Return (X, Y) of the center of cell containing provided text 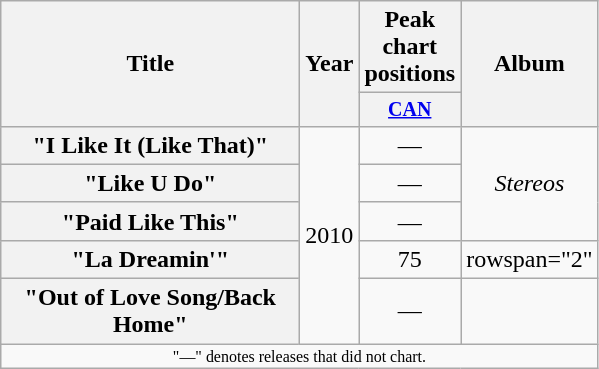
"Out of Love Song/Back Home" (150, 312)
"La Dreamin'" (150, 259)
CAN (410, 110)
Title (150, 64)
"Like U Do" (150, 183)
"I Like It (Like That)" (150, 145)
Peak chart positions (410, 47)
Stereos (530, 183)
2010 (330, 234)
Year (330, 64)
75 (410, 259)
rowspan="2" (530, 259)
"—" denotes releases that did not chart. (300, 356)
Album (530, 64)
"Paid Like This" (150, 221)
